Output the [x, y] coordinate of the center of the cell containing the given text.  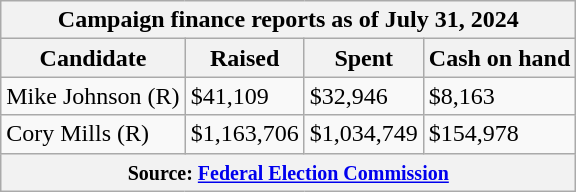
Mike Johnson (R) [93, 96]
$1,034,749 [364, 134]
Spent [364, 58]
$154,978 [499, 134]
Candidate [93, 58]
Cory Mills (R) [93, 134]
Cash on hand [499, 58]
$41,109 [244, 96]
Source: Federal Election Commission [288, 172]
$8,163 [499, 96]
Raised [244, 58]
$1,163,706 [244, 134]
$32,946 [364, 96]
Campaign finance reports as of July 31, 2024 [288, 20]
